Capture the cell that displays the provided text and extract its (x, y) central coordinate. 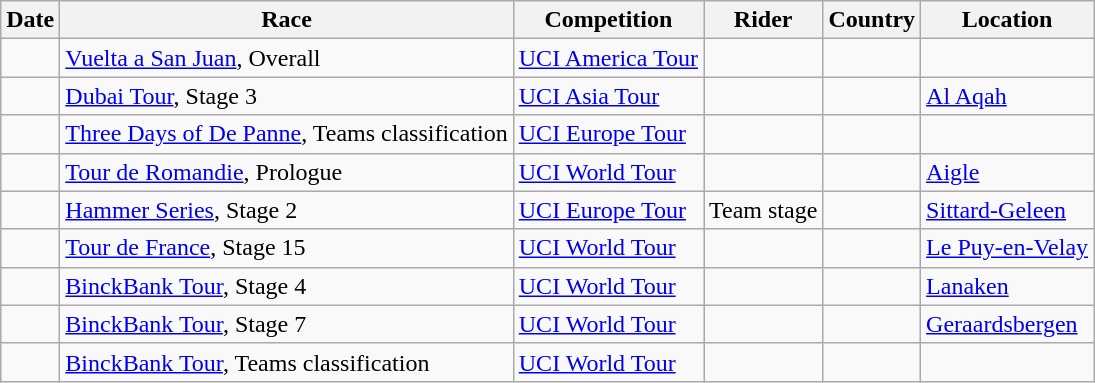
Le Puy-en-Velay (1008, 248)
Geraardsbergen (1008, 324)
Aigle (1008, 172)
BinckBank Tour, Teams classification (286, 362)
Location (1008, 20)
Three Days of De Panne, Teams classification (286, 134)
Hammer Series, Stage 2 (286, 210)
Date (30, 20)
BinckBank Tour, Stage 7 (286, 324)
Team stage (764, 210)
UCI Asia Tour (608, 96)
Sittard-Geleen (1008, 210)
Country (872, 20)
Race (286, 20)
Competition (608, 20)
BinckBank Tour, Stage 4 (286, 286)
UCI America Tour (608, 58)
Vuelta a San Juan, Overall (286, 58)
Al Aqah (1008, 96)
Tour de Romandie, Prologue (286, 172)
Dubai Tour, Stage 3 (286, 96)
Tour de France, Stage 15 (286, 248)
Rider (764, 20)
Lanaken (1008, 286)
